For the text-containing cell, return its midpoint in (X, Y) coordinate format. 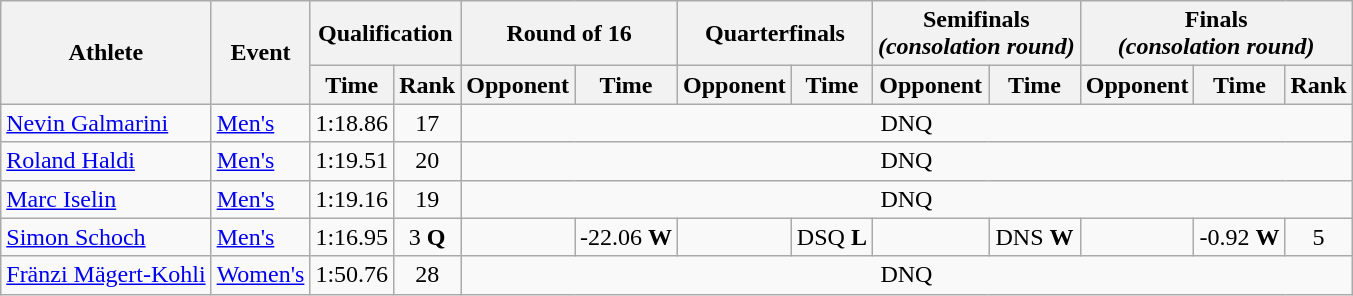
Event (260, 52)
Round of 16 (570, 34)
DNS W (1034, 237)
1:19.16 (352, 199)
Qualification (386, 34)
1:18.86 (352, 123)
Women's (260, 275)
1:16.95 (352, 237)
Fränzi Mägert-Kohli (106, 275)
5 (1318, 237)
3 Q (428, 237)
Finals (consolation round) (1216, 34)
Nevin Galmarini (106, 123)
19 (428, 199)
28 (428, 275)
20 (428, 161)
Marc Iselin (106, 199)
1:19.51 (352, 161)
Roland Haldi (106, 161)
-22.06 W (626, 237)
Athlete (106, 52)
Simon Schoch (106, 237)
Semifinals (consolation round) (976, 34)
17 (428, 123)
-0.92 W (1240, 237)
1:50.76 (352, 275)
Quarterfinals (776, 34)
DSQ L (832, 237)
